Output the [x, y] coordinate of the center of the cell containing the given text.  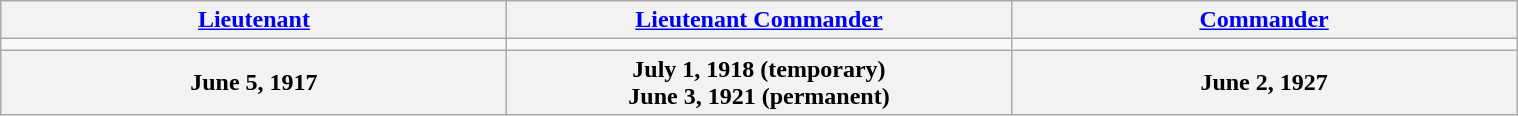
June 5, 1917 [254, 82]
Lieutenant Commander [758, 20]
June 2, 1927 [1264, 82]
July 1, 1918 (temporary)June 3, 1921 (permanent) [758, 82]
Lieutenant [254, 20]
Commander [1264, 20]
